Extract the (x, y) coordinate from the center of the cell holding the provided text.  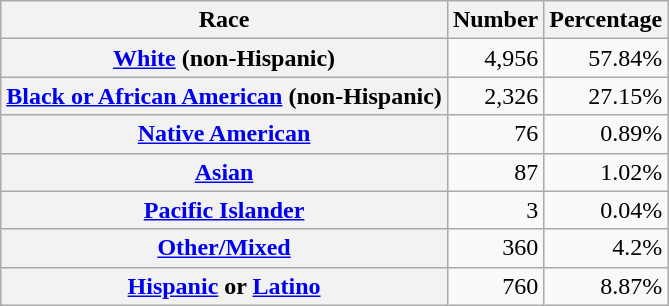
76 (495, 134)
Number (495, 20)
57.84% (606, 58)
360 (495, 248)
Other/Mixed (224, 248)
4,956 (495, 58)
Asian (224, 172)
White (non-Hispanic) (224, 58)
Black or African American (non-Hispanic) (224, 96)
3 (495, 210)
Native American (224, 134)
4.2% (606, 248)
Pacific Islander (224, 210)
0.89% (606, 134)
Race (224, 20)
Hispanic or Latino (224, 286)
1.02% (606, 172)
87 (495, 172)
8.87% (606, 286)
Percentage (606, 20)
760 (495, 286)
27.15% (606, 96)
0.04% (606, 210)
2,326 (495, 96)
